Identify which cell holds the provided text, then report its [x, y] central coordinate. 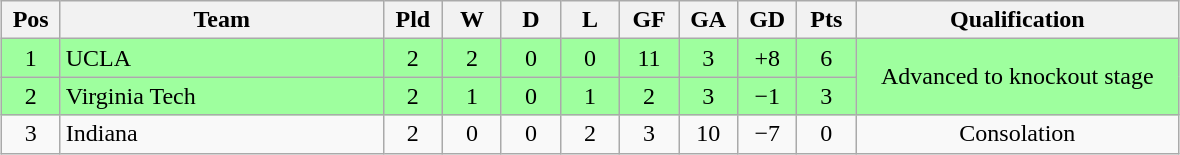
Virginia Tech [222, 96]
UCLA [222, 58]
6 [826, 58]
+8 [768, 58]
Pos [30, 20]
GF [650, 20]
−7 [768, 134]
GA [708, 20]
L [590, 20]
Advanced to knockout stage [1018, 77]
Team [222, 20]
GD [768, 20]
Pts [826, 20]
W [472, 20]
Indiana [222, 134]
Consolation [1018, 134]
11 [650, 58]
D [530, 20]
−1 [768, 96]
10 [708, 134]
Qualification [1018, 20]
Pld [412, 20]
